Extract the (x, y) coordinate from the center of the cell holding the provided text.  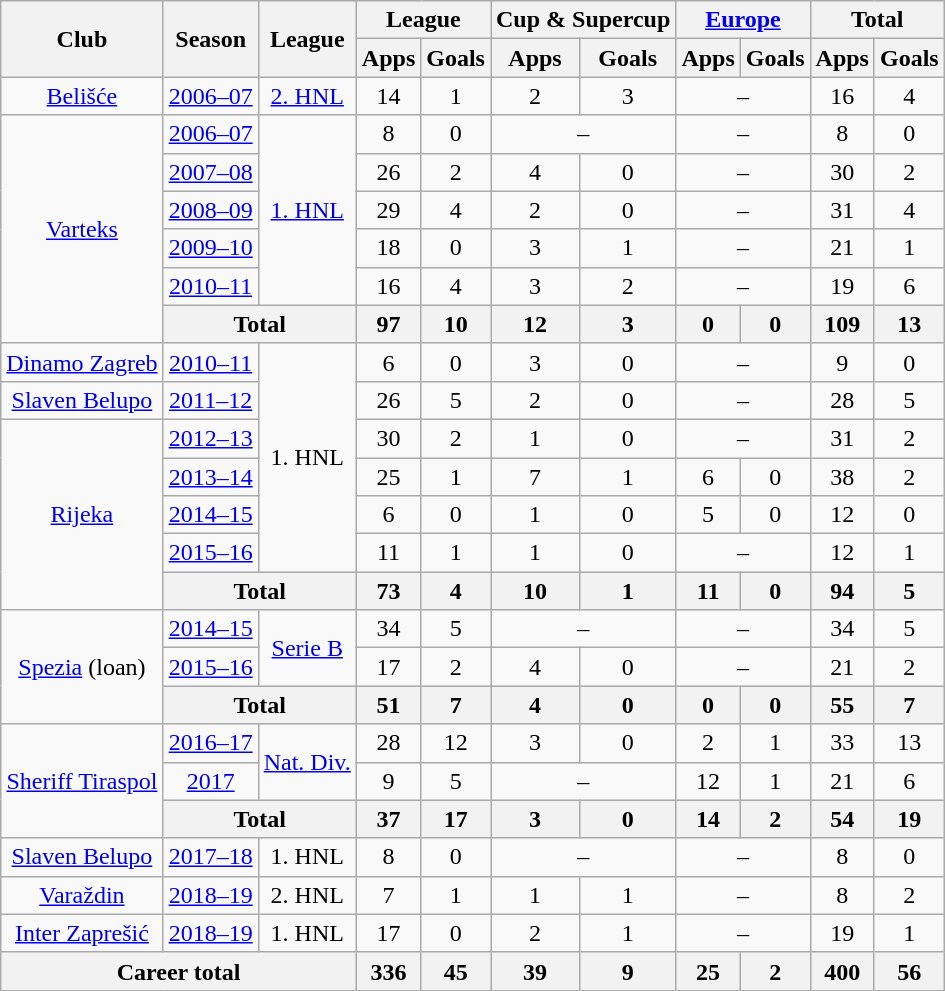
2008–09 (210, 210)
2012–13 (210, 438)
73 (388, 591)
2017–18 (210, 857)
38 (842, 477)
Serie B (307, 648)
54 (842, 819)
2007–08 (210, 172)
Belišće (82, 96)
2017 (210, 781)
2016–17 (210, 743)
109 (842, 324)
Europe (743, 20)
400 (842, 971)
Cup & Supercup (582, 20)
51 (388, 705)
Rijeka (82, 514)
Spezia (loan) (82, 667)
94 (842, 591)
Sheriff Tiraspol (82, 781)
55 (842, 705)
45 (456, 971)
56 (909, 971)
336 (388, 971)
Career total (179, 971)
Nat. Div. (307, 762)
97 (388, 324)
2013–14 (210, 477)
39 (534, 971)
Season (210, 39)
Varaždin (82, 895)
Club (82, 39)
2011–12 (210, 400)
37 (388, 819)
33 (842, 743)
Varteks (82, 229)
2009–10 (210, 248)
Dinamo Zagreb (82, 362)
18 (388, 248)
Inter Zaprešić (82, 933)
29 (388, 210)
